Provide the (X, Y) coordinate of the cell's center where the given text is located.  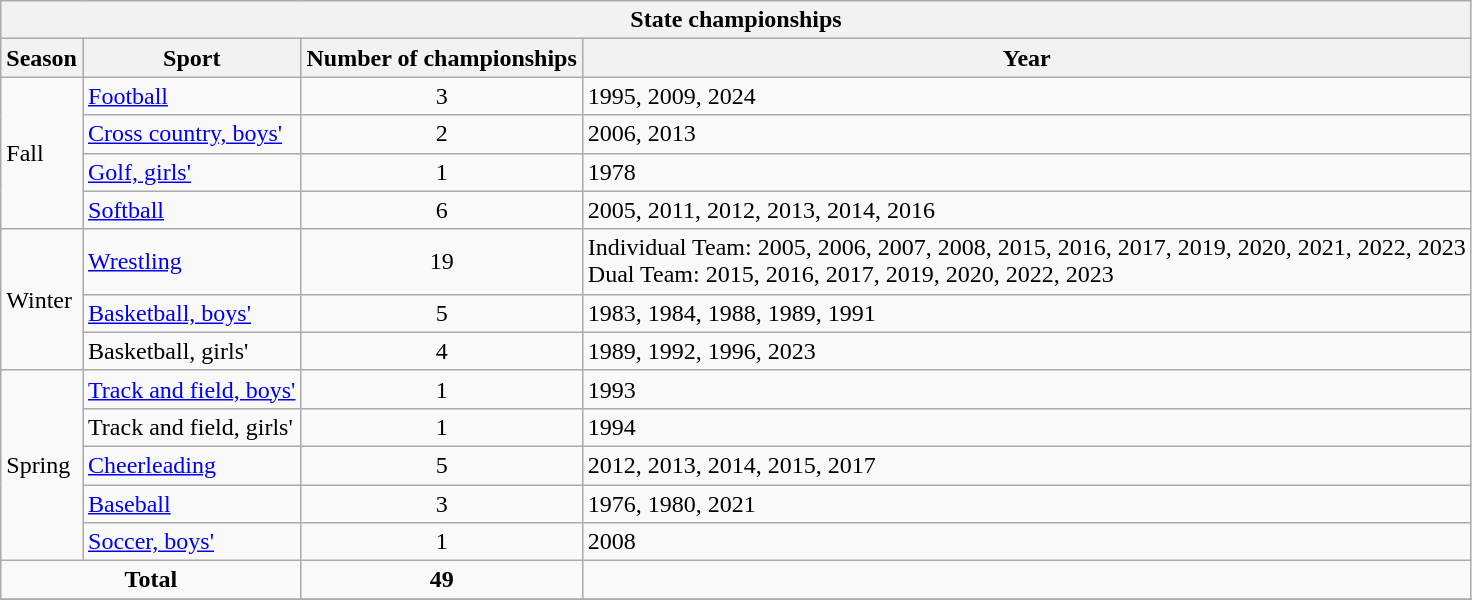
2006, 2013 (1026, 134)
19 (442, 262)
2012, 2013, 2014, 2015, 2017 (1026, 465)
2008 (1026, 542)
1993 (1026, 389)
Cross country, boys' (191, 134)
Number of championships (442, 58)
Basketball, boys' (191, 313)
Golf, girls' (191, 172)
Softball (191, 210)
49 (442, 580)
Track and field, boys' (191, 389)
2005, 2011, 2012, 2013, 2014, 2016 (1026, 210)
1983, 1984, 1988, 1989, 1991 (1026, 313)
Wrestling (191, 262)
Individual Team: 2005, 2006, 2007, 2008, 2015, 2016, 2017, 2019, 2020, 2021, 2022, 2023Dual Team: 2015, 2016, 2017, 2019, 2020, 2022, 2023 (1026, 262)
1994 (1026, 427)
6 (442, 210)
1995, 2009, 2024 (1026, 96)
Basketball, girls' (191, 351)
Cheerleading (191, 465)
4 (442, 351)
2 (442, 134)
Spring (42, 465)
Season (42, 58)
Sport (191, 58)
1989, 1992, 1996, 2023 (1026, 351)
Track and field, girls' (191, 427)
Year (1026, 58)
Total (151, 580)
State championships (736, 20)
Soccer, boys' (191, 542)
Winter (42, 300)
1976, 1980, 2021 (1026, 503)
Fall (42, 153)
1978 (1026, 172)
Football (191, 96)
Baseball (191, 503)
